Find where the given text appears and provide that cell's center as [x, y] coordinate. 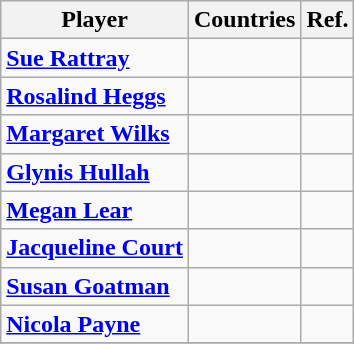
Player [95, 20]
Glynis Hullah [95, 172]
Sue Rattray [95, 58]
Susan Goatman [95, 286]
Jacqueline Court [95, 248]
Margaret Wilks [95, 134]
Nicola Payne [95, 324]
Countries [244, 20]
Rosalind Heggs [95, 96]
Ref. [328, 20]
Megan Lear [95, 210]
